Output the [x, y] coordinate of the center of the cell containing the given text.  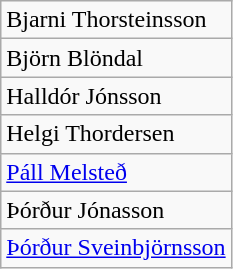
Bjarni Thorsteinsson [116, 20]
Páll Melsteð [116, 172]
Björn Blöndal [116, 58]
Halldór Jónsson [116, 96]
Þórður Sveinbjörnsson [116, 248]
Helgi Thordersen [116, 134]
Þórður Jónasson [116, 210]
